Return the (X, Y) coordinate for the center point of the cell that contains the specified text.  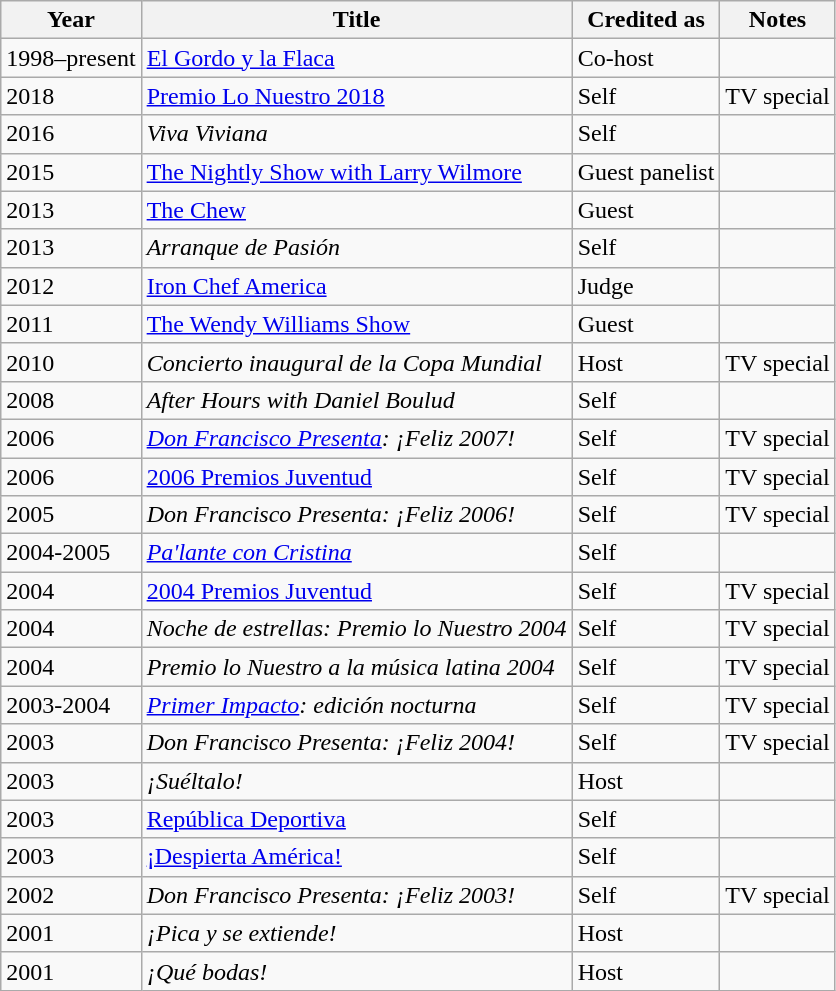
The Wendy Williams Show (356, 324)
Judge (646, 286)
¡Pica y se extiende! (356, 933)
2015 (71, 172)
Concierto inaugural de la Copa Mundial (356, 362)
2004 Premios Juventud (356, 591)
Notes (778, 20)
¡Despierta América! (356, 857)
The Chew (356, 210)
Arranque de Pasión (356, 248)
2008 (71, 400)
Don Francisco Presenta: ¡Feliz 2004! (356, 743)
¡Suéltalo! (356, 781)
2004-2005 (71, 553)
2003-2004 (71, 705)
Premio Lo Nuestro 2018 (356, 96)
Year (71, 20)
El Gordo y la Flaca (356, 58)
1998–present (71, 58)
2011 (71, 324)
República Deportiva (356, 819)
Credited as (646, 20)
¡Qué bodas! (356, 971)
After Hours with Daniel Boulud (356, 400)
2018 (71, 96)
2016 (71, 134)
The Nightly Show with Larry Wilmore (356, 172)
Premio lo Nuestro a la música latina 2004 (356, 667)
Iron Chef America (356, 286)
Viva Viviana (356, 134)
2002 (71, 895)
Don Francisco Presenta: ¡Feliz 2003! (356, 895)
2012 (71, 286)
2006 Premios Juventud (356, 477)
Primer Impacto: edición nocturna (356, 705)
Don Francisco Presenta: ¡Feliz 2007! (356, 438)
Pa'lante con Cristina (356, 553)
Title (356, 20)
Guest panelist (646, 172)
Noche de estrellas: Premio lo Nuestro 2004 (356, 629)
2010 (71, 362)
Don Francisco Presenta: ¡Feliz 2006! (356, 515)
Co-host (646, 58)
2005 (71, 515)
